Pinpoint the cell where the given text exists, returning its (X, Y) midpoint coordinate. 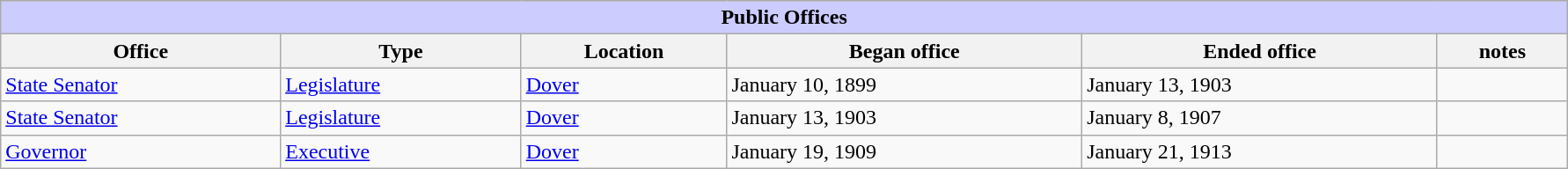
Public Offices (785, 18)
Ended office (1260, 51)
Type (401, 51)
Governor (141, 151)
Executive (401, 151)
January 8, 1907 (1260, 118)
Location (624, 51)
January 10, 1899 (905, 84)
notes (1502, 51)
Office (141, 51)
Began office (905, 51)
January 19, 1909 (905, 151)
January 21, 1913 (1260, 151)
